Pinpoint the cell where the given text exists, returning its [X, Y] midpoint coordinate. 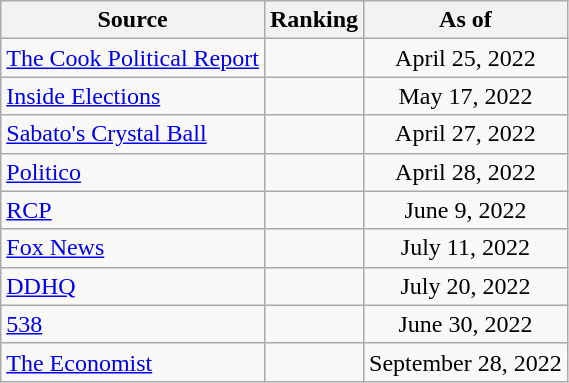
April 25, 2022 [466, 58]
Politico [133, 172]
Inside Elections [133, 96]
538 [133, 324]
Source [133, 20]
The Economist [133, 362]
The Cook Political Report [133, 58]
September 28, 2022 [466, 362]
May 17, 2022 [466, 96]
July 20, 2022 [466, 286]
RCP [133, 210]
DDHQ [133, 286]
Ranking [314, 20]
Fox News [133, 248]
June 30, 2022 [466, 324]
April 27, 2022 [466, 134]
As of [466, 20]
July 11, 2022 [466, 248]
Sabato's Crystal Ball [133, 134]
April 28, 2022 [466, 172]
June 9, 2022 [466, 210]
